Capture the cell that displays the provided text and extract its [x, y] central coordinate. 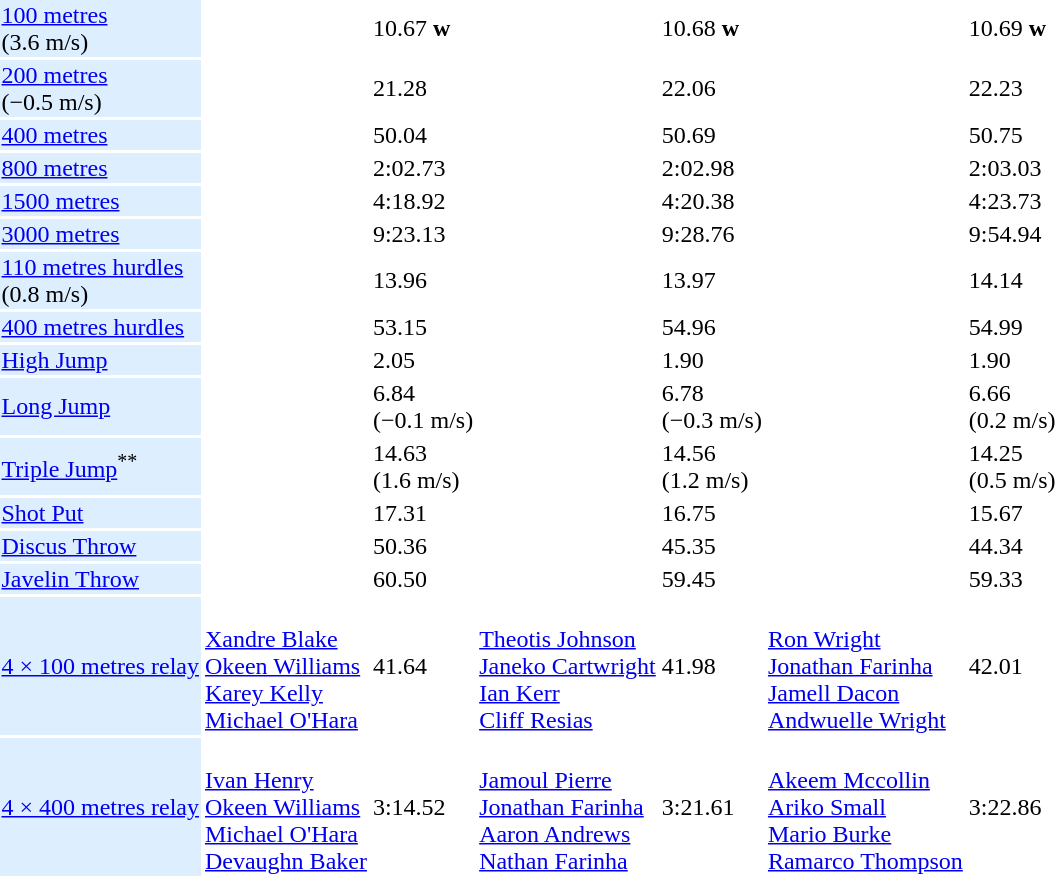
53.15 [422, 327]
10.67 w [422, 28]
Ron Wright Jonathan Farinha Jamell Dacon Andwuelle Wright [865, 666]
60.50 [422, 579]
17.31 [422, 513]
Discus Throw [100, 546]
Akeem Mccollin Ariko Small Mario Burke Ramarco Thompson [865, 807]
Xandre Blake Okeen Williams Karey Kelly Michael O'Hara [286, 666]
400 metres hurdles [100, 327]
6.78 (−0.3 m/s) [712, 406]
4:18.92 [422, 201]
14.56 (1.2 m/s) [712, 466]
200 metres (−0.5 m/s) [100, 88]
4:20.38 [712, 201]
50.69 [712, 135]
10.68 w [712, 28]
41.98 [712, 666]
2.05 [422, 360]
Theotis Johnson Janeko Cartwright Ian Kerr Cliff Resias [568, 666]
Ivan Henry Okeen Williams Michael O'Hara Devaughn Baker [286, 807]
50.04 [422, 135]
21.28 [422, 88]
Javelin Throw [100, 579]
4 × 400 metres relay [100, 807]
14.63 (1.6 m/s) [422, 466]
13.97 [712, 280]
4 × 100 metres relay [100, 666]
1.90 [712, 360]
Triple Jump** [100, 466]
45.35 [712, 546]
13.96 [422, 280]
9:23.13 [422, 234]
41.64 [422, 666]
High Jump [100, 360]
3000 metres [100, 234]
Long Jump [100, 406]
50.36 [422, 546]
16.75 [712, 513]
3:14.52 [422, 807]
6.84 (−0.1 m/s) [422, 406]
110 metres hurdles (0.8 m/s) [100, 280]
100 metres (3.6 m/s) [100, 28]
9:28.76 [712, 234]
800 metres [100, 168]
59.45 [712, 579]
400 metres [100, 135]
Shot Put [100, 513]
2:02.98 [712, 168]
3:21.61 [712, 807]
22.06 [712, 88]
2:02.73 [422, 168]
Jamoul Pierre Jonathan Farinha Aaron Andrews Nathan Farinha [568, 807]
54.96 [712, 327]
1500 metres [100, 201]
